Capture the cell that displays the provided text and extract its [X, Y] central coordinate. 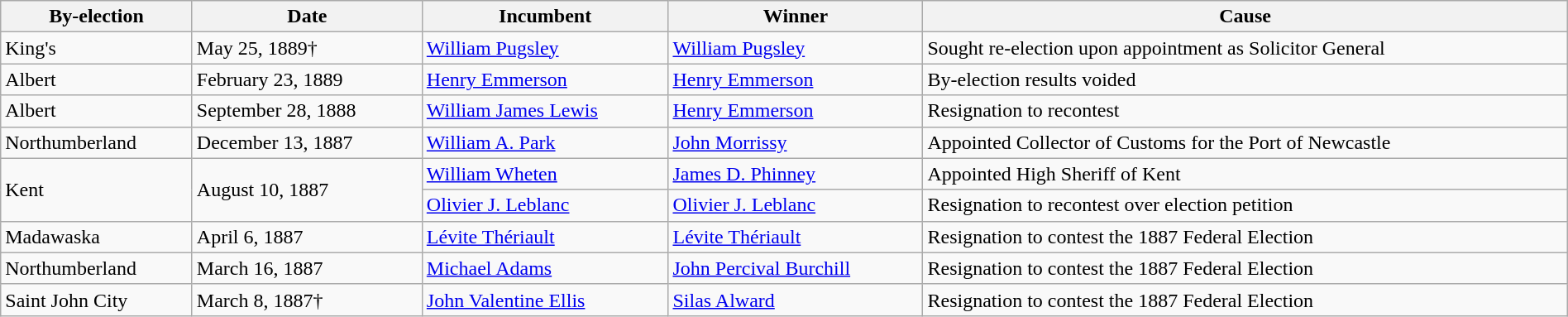
James D. Phinney [796, 174]
Resignation to recontest over election petition [1245, 205]
September 28, 1888 [307, 111]
March 16, 1887 [307, 268]
Appointed High Sheriff of Kent [1245, 174]
Date [307, 17]
Appointed Collector of Customs for the Port of Newcastle [1245, 142]
Sought re-election upon appointment as Solicitor General [1245, 48]
Silas Alward [796, 300]
Kent [97, 190]
John Morrissy [796, 142]
April 6, 1887 [307, 237]
William Wheten [545, 174]
Winner [796, 17]
Madawaska [97, 237]
March 8, 1887† [307, 300]
King's [97, 48]
December 13, 1887 [307, 142]
August 10, 1887 [307, 190]
John Percival Burchill [796, 268]
Resignation to recontest [1245, 111]
Saint John City [97, 300]
Incumbent [545, 17]
William James Lewis [545, 111]
Cause [1245, 17]
William A. Park [545, 142]
May 25, 1889† [307, 48]
John Valentine Ellis [545, 300]
Michael Adams [545, 268]
February 23, 1889 [307, 79]
By-election [97, 17]
By-election results voided [1245, 79]
